Search for the cell housing the specified text and yield its [x, y] center coordinate. 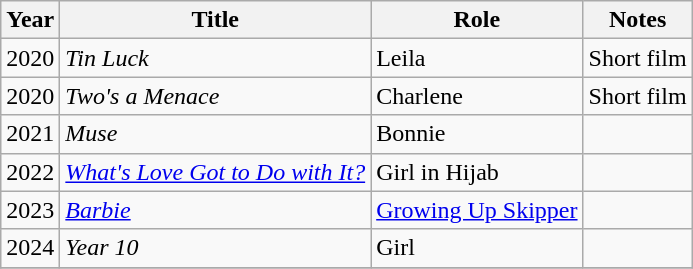
Notes [638, 20]
Bonnie [477, 134]
Role [477, 20]
Leila [477, 58]
Growing Up Skipper [477, 210]
Girl [477, 248]
2021 [30, 134]
2023 [30, 210]
Barbie [216, 210]
Two's a Menace [216, 96]
Charlene [477, 96]
Girl in Hijab [477, 172]
Tin Luck [216, 58]
2024 [30, 248]
What's Love Got to Do with It? [216, 172]
Year [30, 20]
Muse [216, 134]
Year 10 [216, 248]
Title [216, 20]
2022 [30, 172]
